Identify which cell holds the provided text, then report its [X, Y] central coordinate. 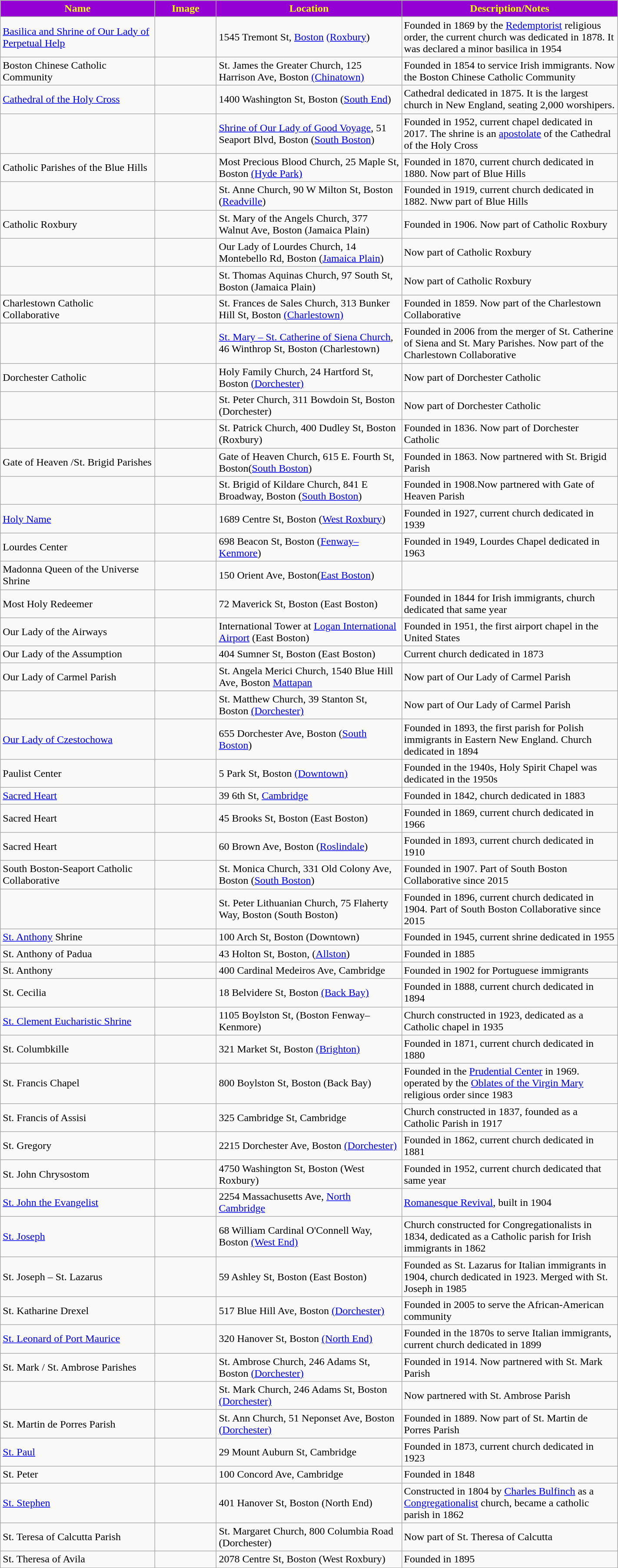
St. Frances de Sales Church, 313 Bunker Hill St, Boston (Charlestown) [309, 309]
401 Hanover St, Boston (North End) [309, 1503]
100 Concord Ave, Cambridge [309, 1475]
2078 Centre St, Boston (West Roxbury) [309, 1559]
St. Anthony Shrine [77, 937]
St. John the Evangelist [77, 1202]
100 Arch St, Boston (Downtown) [309, 937]
Shrine of Our Lady of Good Voyage, 51 Seaport Blvd, Boston (South Boston) [309, 133]
517 Blue Hill Ave, Boston (Dorchester) [309, 1311]
Founded in 1869, current church dedicated in 1966 [509, 818]
5 Park St, Boston (Downtown) [309, 773]
Most Precious Blood Church, 25 Maple St, Boston (Hyde Park) [309, 168]
4750 Washington St, Boston (West Roxbury) [309, 1174]
1400 Washington St, Boston (South End) [309, 99]
800 Boylston St, Boston (Back Bay) [309, 1083]
St. Cecilia [77, 993]
Founded in 1949, Lourdes Chapel dedicated in 1963 [509, 547]
St. Katharine Drexel [77, 1311]
Founded in 2005 to serve the African-American community [509, 1311]
St. Patrick Church, 400 Dudley St, Boston (Roxbury) [309, 434]
Constructed in 1804 by Charles Bulfinch as a Congregationalist church, became a catholic parish in 1862 [509, 1503]
321 Market St, Boston (Brighton) [309, 1049]
Now partnered with St. Ambrose Parish [509, 1395]
Our Lady of Czestochowa [77, 739]
320 Hanover St, Boston (North End) [309, 1339]
Founded in the 1870s to serve Italian immigrants, current church dedicated in 1899 [509, 1339]
Our Lady of the Airways [77, 632]
Founded in 1893, current church dedicated in 1910 [509, 847]
Lourdes Center [77, 547]
29 Mount Auburn St, Cambridge [309, 1452]
Paulist Center [77, 773]
Holy Name [77, 519]
St. Francis Chapel [77, 1083]
325 Cambridge St, Cambridge [309, 1117]
Founded in 1869 by the Redemptorist religious order, the current church was dedicated in 1878. It was declared a minor basilica in 1954 [509, 37]
Catholic Roxbury [77, 224]
St. Anthony [77, 970]
Founded in 1859. Now part of the Charlestown Collaborative [509, 309]
Our Lady of Lourdes Church, 14 Montebello Rd, Boston (Jamaica Plain) [309, 252]
Basilica and Shrine of Our Lady of Perpetual Help [77, 37]
Romanesque Revival, built in 1904 [509, 1202]
St. Margaret Church, 800 Columbia Road (Dorchester) [309, 1537]
St. Joseph [77, 1236]
Founded in 1896, current church dedicated in 1904. Part of South Boston Collaborative since 2015 [509, 909]
1545 Tremont St, Boston (Roxbury) [309, 37]
43 Holton St, Boston, (Allston) [309, 954]
Founded in 1888, current church dedicated in 1894 [509, 993]
Gate of Heaven /St. Brigid Parishes [77, 463]
Most Holy Redeemer [77, 603]
Founded in 1908.Now partnered with Gate of Heaven Parish [509, 490]
St. Monica Church, 331 Old Colony Ave, Boston (South Boston) [309, 875]
1105 Boylston St, (Boston Fenway–Kenmore) [309, 1021]
Founded as St. Lazarus for Italian immigrants in 1904, church dedicated in 1923. Merged with St. Joseph in 1985 [509, 1276]
St. Columbkille [77, 1049]
Catholic Parishes of the Blue Hills [77, 168]
1689 Centre St, Boston (West Roxbury) [309, 519]
St. Francis of Assisi [77, 1117]
Founded in 2006 from the merger of St. Catherine of Siena and St. Mary Parishes. Now part of the Charlestown Collaborative [509, 343]
698 Beacon St, Boston (Fenway–Kenmore) [309, 547]
Madonna Queen of the Universe Shrine [77, 576]
St. Stephen [77, 1503]
St. Martin de Porres Parish [77, 1424]
St. Clement Eucharistic Shrine [77, 1021]
St. Peter Church, 311 Bowdoin St, Boston (Dorchester) [309, 406]
Founded in 1844 for Irish immigrants, church dedicated that same year [509, 603]
Founded in 1945, current shrine dedicated in 1955 [509, 937]
68 William Cardinal O'Connell Way, Boston (West End) [309, 1236]
Founded in 1889. Now part of St. Martin de Porres Parish [509, 1424]
St. John Chrysostom [77, 1174]
St. Leonard of Port Maurice [77, 1339]
St. Anthony of Padua [77, 954]
Current church dedicated in 1873 [509, 654]
Our Lady of Carmel Parish [77, 676]
Cathedral of the Holy Cross [77, 99]
St. Joseph – St. Lazarus [77, 1276]
International Tower at Logan International Airport (East Boston) [309, 632]
St. Paul [77, 1452]
St. Mark Church, 246 Adams St, Boston (Dorchester) [309, 1395]
2215 Dorchester Ave, Boston (Dorchester) [309, 1146]
St. Matthew Church, 39 Stanton St, Boston (Dorchester) [309, 705]
South Boston-Seaport Catholic Collaborative [77, 875]
St. Mary – St. Catherine of Siena Church, 46 Winthrop St, Boston (Charlestown) [309, 343]
45 Brooks St, Boston (East Boston) [309, 818]
150 Orient Ave, Boston(East Boston) [309, 576]
Description/Notes [509, 9]
Cathedral dedicated in 1875. It is the largest church in New England, seating 2,000 worshipers. [509, 99]
St. Angela Merici Church, 1540 Blue Hill Ave, Boston Mattapan [309, 676]
400 Cardinal Medeiros Ave, Cambridge [309, 970]
St. Gregory [77, 1146]
Church constructed in 1923, dedicated as a Catholic chapel in 1935 [509, 1021]
Now part of St. Theresa of Calcutta [509, 1537]
Founded in 1842, church dedicated in 1883 [509, 796]
Founded in 1951, the first airport chapel in the United States [509, 632]
Holy Family Church, 24 Hartford St, Boston (Dorchester) [309, 377]
Dorchester Catholic [77, 377]
Image [186, 9]
St. Mary of the Angels Church, 377 Walnut Ave, Boston (Jamaica Plain) [309, 224]
St. Peter [77, 1475]
Founded in the 1940s, Holy Spirit Chapel was dedicated in the 1950s [509, 773]
Founded in 1906. Now part of Catholic Roxbury [509, 224]
Founded in 1927, current church dedicated in 1939 [509, 519]
St. Mark / St. Ambrose Parishes [77, 1368]
St. Brigid of Kildare Church, 841 E Broadway, Boston (South Boston) [309, 490]
Founded in 1895 [509, 1559]
Founded in 1862, current church dedicated in 1881 [509, 1146]
18 Belvidere St, Boston (Back Bay) [309, 993]
39 6th St, Cambridge [309, 796]
Founded in 1885 [509, 954]
Location [309, 9]
St. Peter Lithuanian Church, 75 Flaherty Way, Boston (South Boston) [309, 909]
Founded in 1902 for Portuguese immigrants [509, 970]
Founded in 1873, current church dedicated in 1923 [509, 1452]
655 Dorchester Ave, Boston (South Boston) [309, 739]
Founded in 1914. Now partnered with St. Mark Parish [509, 1368]
St. Thomas Aquinas Church, 97 South St, Boston (Jamaica Plain) [309, 281]
404 Sumner St, Boston (East Boston) [309, 654]
St. Ambrose Church, 246 Adams St, Boston (Dorchester) [309, 1368]
Church constructed in 1837, founded as a Catholic Parish in 1917 [509, 1117]
St. Anne Church, 90 W Milton St, Boston (Readville) [309, 196]
Founded in 1952, current chapel dedicated in 2017. The shrine is an apostolate of the Cathedral of the Holy Cross [509, 133]
St. Teresa of Calcutta Parish [77, 1537]
Founded in 1907. Part of South Boston Collaborative since 2015 [509, 875]
Boston Chinese Catholic Community [77, 71]
St. Theresa of Avila [77, 1559]
Founded in 1871, current church dedicated in 1880 [509, 1049]
60 Brown Ave, Boston (Roslindale) [309, 847]
72 Maverick St, Boston (East Boston) [309, 603]
Founded in 1863. Now partnered with St. Brigid Parish [509, 463]
Founded in 1870, current church dedicated in 1880. Now part of Blue Hills [509, 168]
Founded in 1893, the first parish for Polish immigrants in Eastern New England. Church dedicated in 1894 [509, 739]
Founded in 1836. Now part of Dorchester Catholic [509, 434]
Founded in 1919, current church dedicated in 1882. Nww part of Blue Hills [509, 196]
2254 Massachusetts Ave, North Cambridge [309, 1202]
Church constructed for Congregationalists in 1834, dedicated as a Catholic parish for Irish immigrants in 1862 [509, 1236]
59 Ashley St, Boston (East Boston) [309, 1276]
Name [77, 9]
Charlestown Catholic Collaborative [77, 309]
St. Ann Church, 51 Neponset Ave, Boston (Dorchester) [309, 1424]
Founded in 1854 to service Irish immigrants. Now the Boston Chinese Catholic Community [509, 71]
St. James the Greater Church, 125 Harrison Ave, Boston (Chinatown) [309, 71]
Gate of Heaven Church, 615 E. Fourth St, Boston(South Boston) [309, 463]
Founded in 1952, current church dedicated that same year [509, 1174]
Our Lady of the Assumption [77, 654]
Founded in the Prudential Center in 1969. operated by the Oblates of the Virgin Mary religious order since 1983 [509, 1083]
Founded in 1848 [509, 1475]
